Detect which cell encompasses the target text, then output its [x, y] center coordinate. 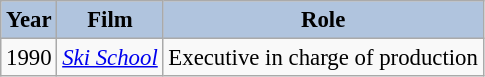
1990 [29, 58]
Film [110, 20]
Executive in charge of production [323, 58]
Ski School [110, 58]
Year [29, 20]
Role [323, 20]
